Search for the cell housing the specified text and yield its [X, Y] center coordinate. 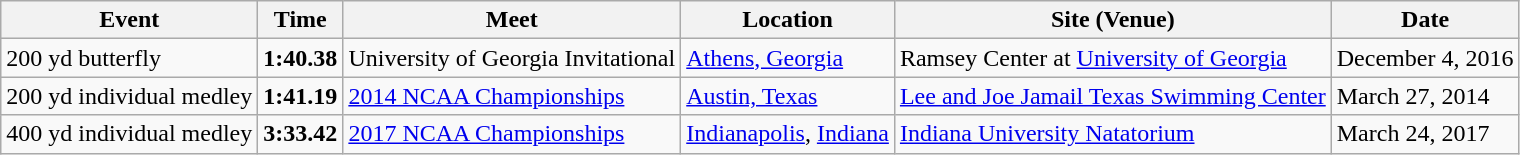
March 24, 2017 [1425, 134]
Lee and Joe Jamail Texas Swimming Center [1112, 96]
1:41.19 [300, 96]
400 yd individual medley [130, 134]
Site (Venue) [1112, 20]
Austin, Texas [788, 96]
200 yd individual medley [130, 96]
200 yd butterfly [130, 58]
Location [788, 20]
Athens, Georgia [788, 58]
Meet [512, 20]
University of Georgia Invitational [512, 58]
March 27, 2014 [1425, 96]
Indianapolis, Indiana [788, 134]
Indiana University Natatorium [1112, 134]
Date [1425, 20]
Ramsey Center at University of Georgia [1112, 58]
Time [300, 20]
Event [130, 20]
3:33.42 [300, 134]
2014 NCAA Championships [512, 96]
2017 NCAA Championships [512, 134]
December 4, 2016 [1425, 58]
1:40.38 [300, 58]
